Return the (X, Y) coordinate for the center point of the cell that contains the specified text.  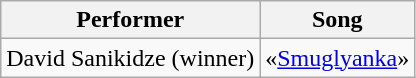
David Sanikidze (winner) (130, 58)
«Smuglyanka» (338, 58)
Performer (130, 20)
Song (338, 20)
